Return (x, y) of the center of cell containing provided text 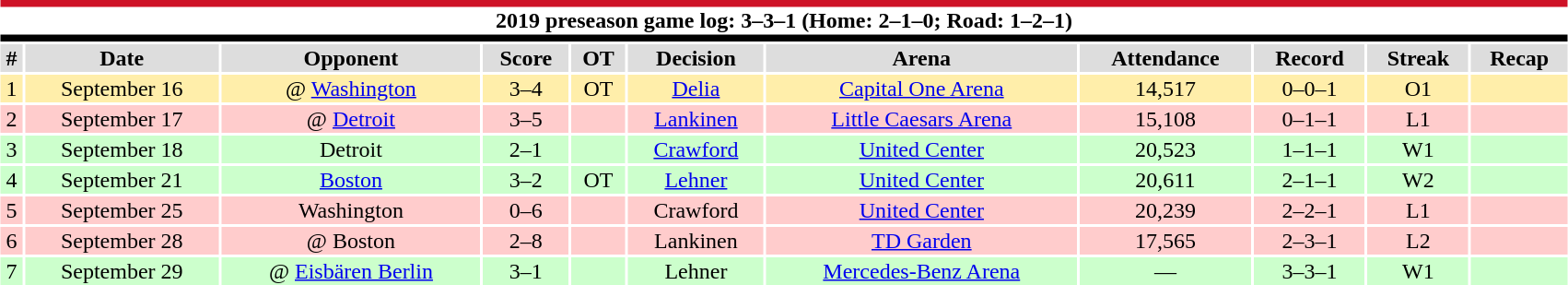
O1 (1419, 89)
Detroit (350, 149)
Capital One Arena (921, 89)
3 (11, 149)
@ Detroit (350, 119)
Arena (921, 58)
6 (11, 241)
3–5 (525, 119)
2–3–1 (1309, 241)
— (1166, 271)
September 16 (122, 89)
2 (11, 119)
@ Boston (350, 241)
September 21 (122, 180)
Opponent (350, 58)
1 (11, 89)
3–2 (525, 180)
September 28 (122, 241)
September 17 (122, 119)
2019 preseason game log: 3–3–1 (Home: 2–1–0; Road: 1–2–1) (784, 20)
Mercedes-Benz Arena (921, 271)
3–3–1 (1309, 271)
0–1–1 (1309, 119)
Little Caesars Arena (921, 119)
September 18 (122, 149)
2–2–1 (1309, 210)
14,517 (1166, 89)
@ Washington (350, 89)
W2 (1419, 180)
Streak (1419, 58)
Delia (696, 89)
Decision (696, 58)
Record (1309, 58)
2–8 (525, 241)
@ Eisbären Berlin (350, 271)
20,239 (1166, 210)
# (11, 58)
15,108 (1166, 119)
0–0–1 (1309, 89)
Washington (350, 210)
17,565 (1166, 241)
Boston (350, 180)
7 (11, 271)
Recap (1519, 58)
September 25 (122, 210)
20,523 (1166, 149)
3–4 (525, 89)
TD Garden (921, 241)
4 (11, 180)
1–1–1 (1309, 149)
2–1 (525, 149)
3–1 (525, 271)
20,611 (1166, 180)
Attendance (1166, 58)
L2 (1419, 241)
Score (525, 58)
2–1–1 (1309, 180)
0–6 (525, 210)
September 29 (122, 271)
Date (122, 58)
5 (11, 210)
